Capture the cell that displays the provided text and extract its (X, Y) central coordinate. 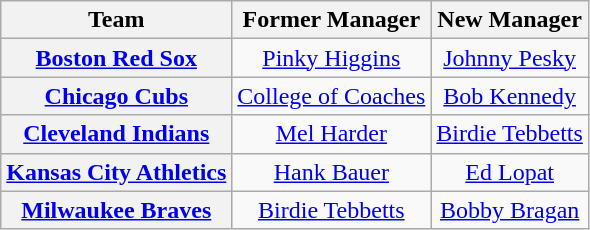
Cleveland Indians (116, 134)
Milwaukee Braves (116, 210)
Ed Lopat (510, 172)
Former Manager (332, 20)
Chicago Cubs (116, 96)
Kansas City Athletics (116, 172)
Pinky Higgins (332, 58)
Hank Bauer (332, 172)
Bobby Bragan (510, 210)
Mel Harder (332, 134)
College of Coaches (332, 96)
New Manager (510, 20)
Bob Kennedy (510, 96)
Boston Red Sox (116, 58)
Johnny Pesky (510, 58)
Team (116, 20)
